Determine the (X, Y) coordinate at the center of the cell enclosing the given text.  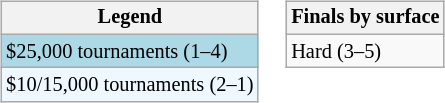
Finals by surface (365, 18)
$25,000 tournaments (1–4) (130, 51)
Hard (3–5) (365, 51)
$10/15,000 tournaments (2–1) (130, 85)
Legend (130, 18)
